Scan for the cell matching the given text and deliver its [x, y] coordinate at center. 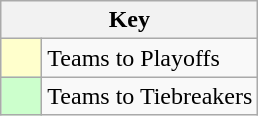
Key [130, 20]
Teams to Playoffs [150, 58]
Teams to Tiebreakers [150, 96]
